From the cell containing the given text, extract its center point as (x, y) coordinate. 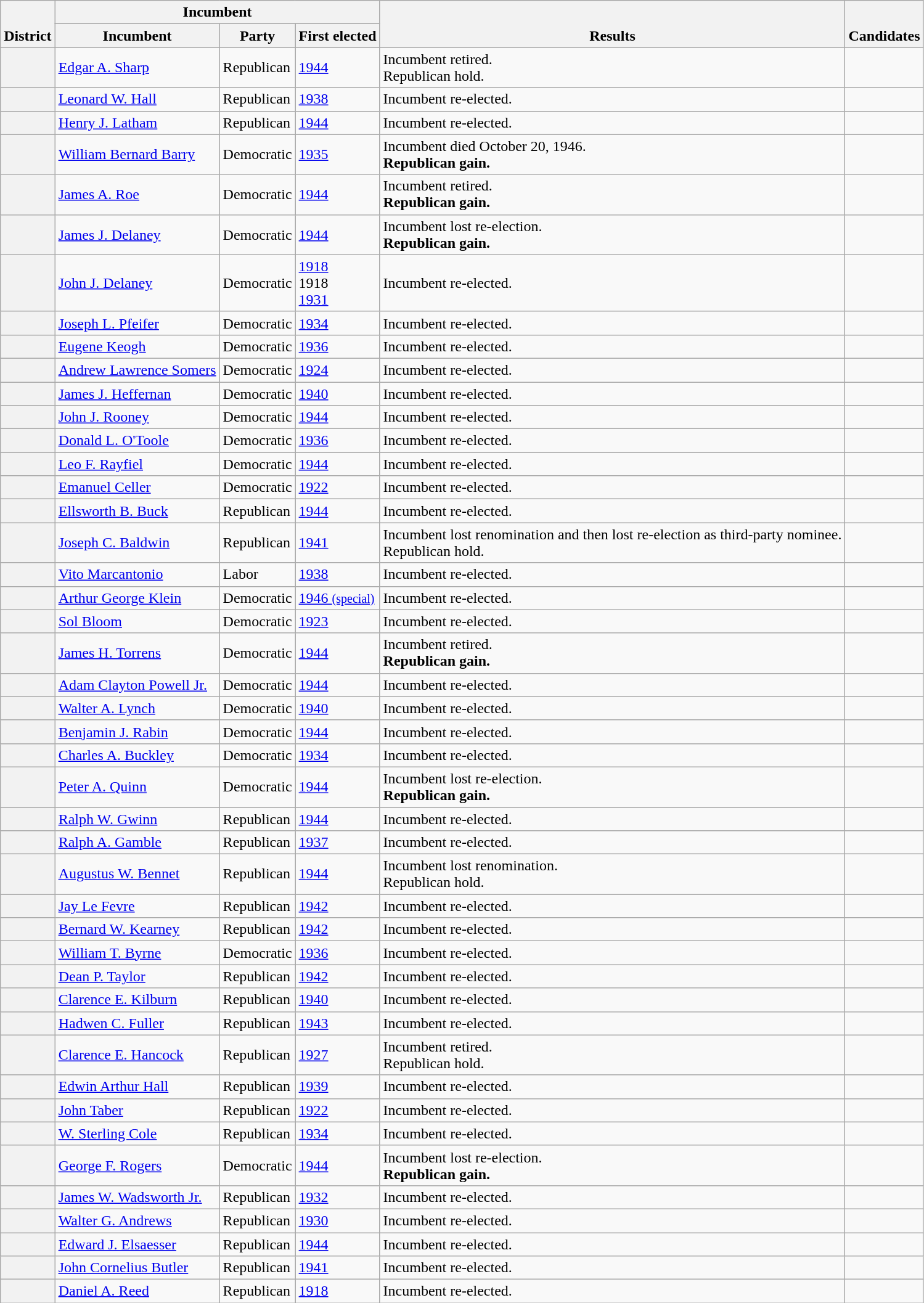
1939 (338, 1087)
James H. Torrens (137, 653)
Leonard W. Hall (137, 99)
Edwin Arthur Hall (137, 1087)
Augustus W. Bennet (137, 874)
John Taber (137, 1110)
Edgar A. Sharp (137, 68)
Walter A. Lynch (137, 708)
Charles A. Buckley (137, 755)
John J. Rooney (137, 417)
1924 (338, 370)
Eugene Keogh (137, 346)
Candidates (884, 24)
Dean P. Taylor (137, 976)
1943 (338, 1023)
Leo F. Rayfiel (137, 464)
1937 (338, 843)
Jay Le Fevre (137, 906)
1927 (338, 1055)
1935 (338, 154)
James W. Wadsworth Jr. (137, 1197)
Ralph W. Gwinn (137, 819)
William T. Byrne (137, 953)
Ellsworth B. Buck (137, 511)
James J. Heffernan (137, 394)
Party (258, 36)
Labor (258, 574)
Incumbent lost renomination.Republican hold. (613, 874)
Bernard W. Kearney (137, 929)
1918 1918 1931 (338, 283)
Clarence E. Kilburn (137, 1000)
Incumbent died October 20, 1946.Republican gain. (613, 154)
Sol Bloom (137, 621)
Daniel A. Reed (137, 1291)
Incumbent lost renomination and then lost re-election as third-party nominee.Republican hold. (613, 542)
George F. Rogers (137, 1165)
Peter A. Quinn (137, 786)
1918 (338, 1291)
Joseph C. Baldwin (137, 542)
1932 (338, 1197)
District (28, 24)
Joseph L. Pfeifer (137, 323)
Ralph A. Gamble (137, 843)
Clarence E. Hancock (137, 1055)
Benjamin J. Rabin (137, 732)
Henry J. Latham (137, 123)
1923 (338, 621)
James A. Roe (137, 195)
John J. Delaney (137, 283)
Emanuel Celler (137, 488)
W. Sterling Cole (137, 1133)
Hadwen C. Fuller (137, 1023)
Results (613, 24)
Walter G. Andrews (137, 1220)
Edward J. Elsaesser (137, 1244)
1930 (338, 1220)
Adam Clayton Powell Jr. (137, 685)
1946 (special) (338, 598)
Vito Marcantonio (137, 574)
First elected (338, 36)
Arthur George Klein (137, 598)
Donald L. O'Toole (137, 441)
James J. Delaney (137, 234)
Andrew Lawrence Somers (137, 370)
William Bernard Barry (137, 154)
John Cornelius Butler (137, 1268)
